Pinpoint the cell where the given text exists, returning its (X, Y) midpoint coordinate. 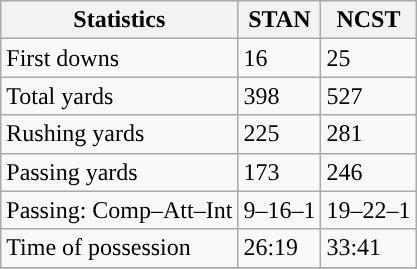
398 (280, 96)
Passing yards (120, 172)
Rushing yards (120, 134)
33:41 (368, 248)
Passing: Comp–Att–Int (120, 210)
26:19 (280, 248)
NCST (368, 20)
225 (280, 134)
246 (368, 172)
Total yards (120, 96)
9–16–1 (280, 210)
STAN (280, 20)
527 (368, 96)
19–22–1 (368, 210)
First downs (120, 58)
Time of possession (120, 248)
16 (280, 58)
Statistics (120, 20)
281 (368, 134)
173 (280, 172)
25 (368, 58)
